Identify which cell holds the provided text, then report its (x, y) central coordinate. 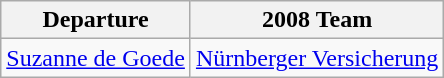
Nürnberger Versicherung (316, 58)
Suzanne de Goede (96, 58)
2008 Team (316, 20)
Departure (96, 20)
